Capture the cell that displays the provided text and extract its (x, y) central coordinate. 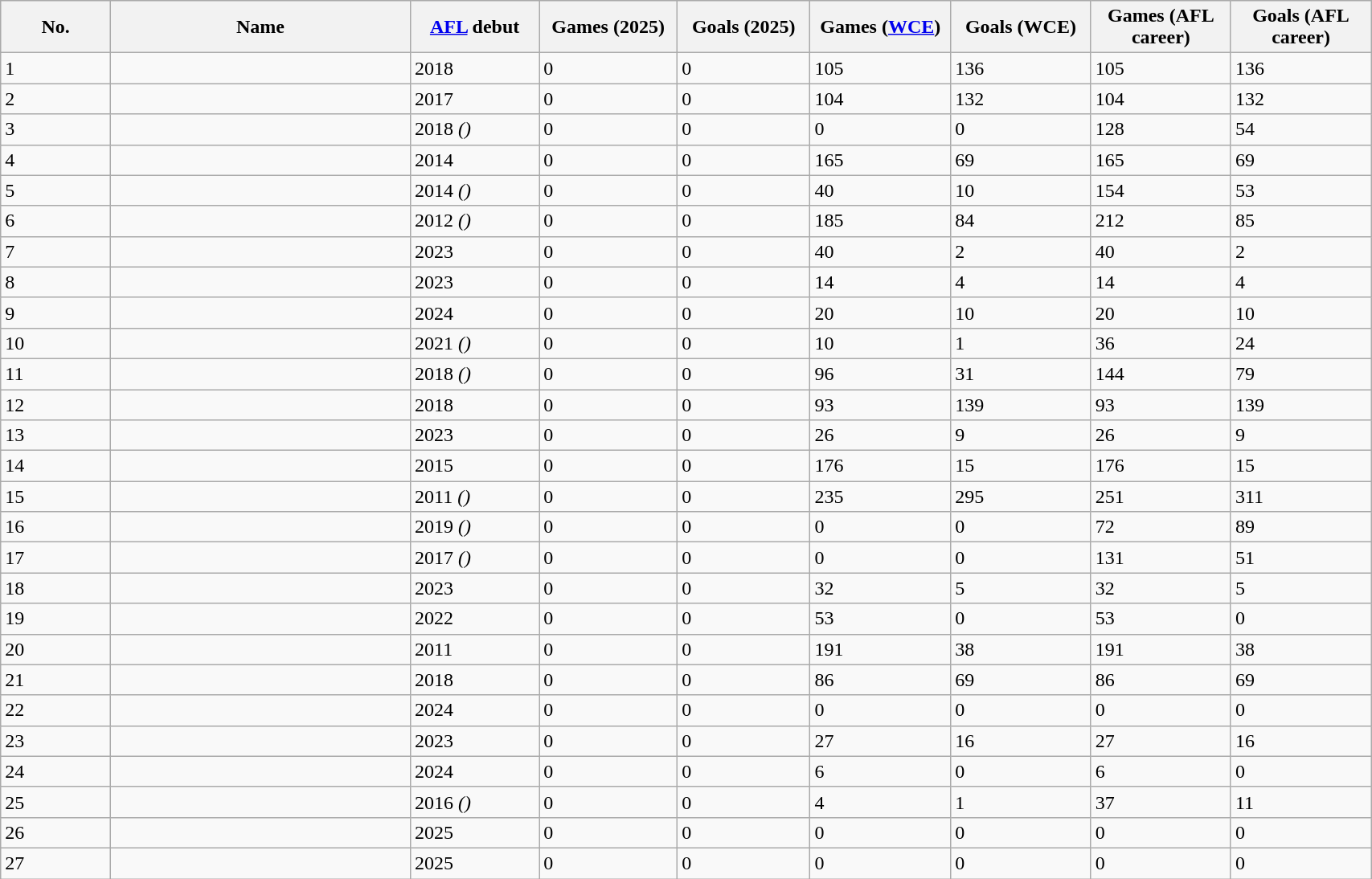
51 (1300, 558)
79 (1300, 374)
144 (1161, 374)
2017 (475, 99)
25 (56, 802)
311 (1300, 497)
54 (1300, 129)
Games (AFL career) (1161, 27)
2012 () (475, 221)
Games (WCE) (881, 27)
2015 (475, 466)
31 (1021, 374)
2011 () (475, 497)
23 (56, 741)
2016 () (475, 802)
2017 () (475, 558)
No. (56, 27)
Games (2025) (608, 27)
212 (1161, 221)
17 (56, 558)
128 (1161, 129)
37 (1161, 802)
89 (1300, 527)
2022 (475, 619)
13 (56, 435)
Goals (AFL career) (1300, 27)
96 (881, 374)
Goals (2025) (744, 27)
85 (1300, 221)
154 (1161, 190)
295 (1021, 497)
18 (56, 588)
21 (56, 680)
72 (1161, 527)
Name (260, 27)
AFL debut (475, 27)
84 (1021, 221)
12 (56, 404)
Goals (WCE) (1021, 27)
2021 () (475, 343)
19 (56, 619)
8 (56, 282)
3 (56, 129)
235 (881, 497)
2011 (475, 649)
185 (881, 221)
2014 () (475, 190)
22 (56, 710)
7 (56, 251)
36 (1161, 343)
251 (1161, 497)
2014 (475, 160)
131 (1161, 558)
2019 () (475, 527)
